Search for the cell housing the specified text and yield its (X, Y) center coordinate. 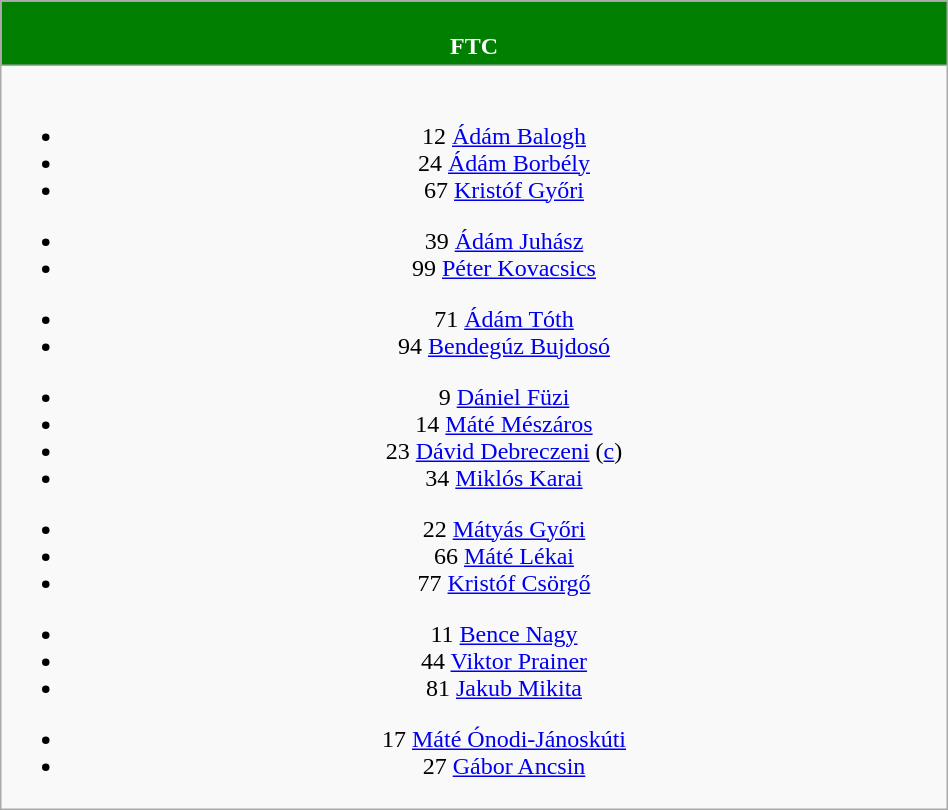
FTC (474, 34)
